Detect which cell encompasses the target text, then output its [x, y] center coordinate. 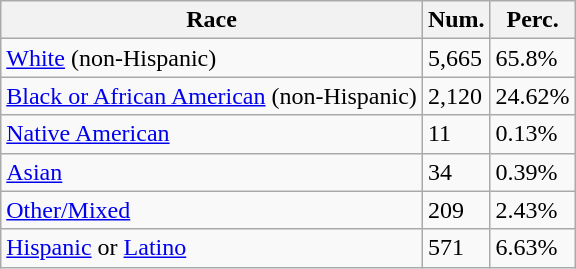
2,120 [456, 96]
5,665 [456, 58]
65.8% [532, 58]
0.39% [532, 172]
Hispanic or Latino [212, 248]
Num. [456, 20]
Other/Mixed [212, 210]
34 [456, 172]
571 [456, 248]
0.13% [532, 134]
Perc. [532, 20]
Race [212, 20]
6.63% [532, 248]
Native American [212, 134]
11 [456, 134]
Asian [212, 172]
Black or African American (non-Hispanic) [212, 96]
24.62% [532, 96]
White (non-Hispanic) [212, 58]
2.43% [532, 210]
209 [456, 210]
